Detect which cell encompasses the target text, then output its [x, y] center coordinate. 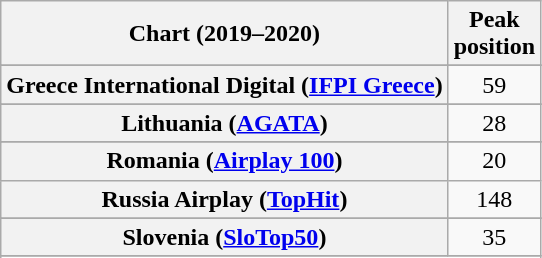
Peakposition [494, 34]
148 [494, 199]
Greece International Digital (IFPI Greece) [224, 85]
Slovenia (SloTop50) [224, 237]
Chart (2019–2020) [224, 34]
59 [494, 85]
35 [494, 237]
Romania (Airplay 100) [224, 161]
Lithuania (AGATA) [224, 123]
20 [494, 161]
Russia Airplay (TopHit) [224, 199]
28 [494, 123]
